Scan for the cell matching the given text and deliver its [x, y] coordinate at center. 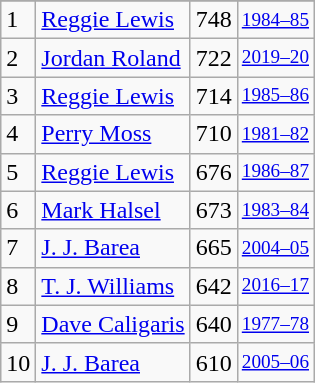
Mark Halsel [113, 210]
6 [18, 210]
T. J. Williams [113, 286]
4 [18, 134]
1 [18, 20]
Dave Caligaris [113, 324]
1981–82 [275, 134]
1984–85 [275, 20]
9 [18, 324]
1983–84 [275, 210]
1977–78 [275, 324]
748 [214, 20]
610 [214, 362]
2 [18, 58]
2016–17 [275, 286]
Jordan Roland [113, 58]
676 [214, 172]
2004–05 [275, 248]
673 [214, 210]
642 [214, 286]
2005–06 [275, 362]
8 [18, 286]
714 [214, 96]
1985–86 [275, 96]
665 [214, 248]
640 [214, 324]
722 [214, 58]
710 [214, 134]
Perry Moss [113, 134]
1986–87 [275, 172]
10 [18, 362]
3 [18, 96]
7 [18, 248]
5 [18, 172]
2019–20 [275, 58]
